Identify which cell holds the provided text, then report its [X, Y] central coordinate. 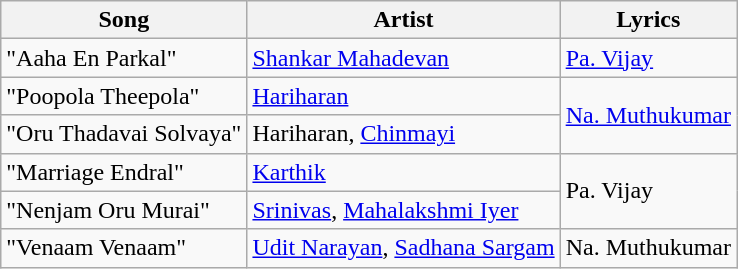
Udit Narayan, Sadhana Sargam [404, 248]
Lyrics [648, 20]
"Marriage Endral" [124, 172]
Artist [404, 20]
Hariharan, Chinmayi [404, 134]
"Nenjam Oru Murai" [124, 210]
Shankar Mahadevan [404, 58]
"Venaam Venaam" [124, 248]
Srinivas, Mahalakshmi Iyer [404, 210]
"Oru Thadavai Solvaya" [124, 134]
Song [124, 20]
Hariharan [404, 96]
"Poopola Theepola" [124, 96]
"Aaha En Parkal" [124, 58]
Karthik [404, 172]
